Capture the cell that displays the provided text and extract its (x, y) central coordinate. 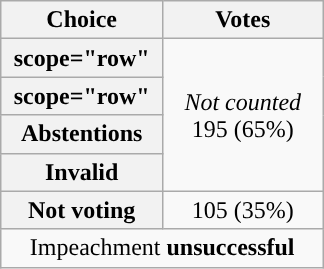
Abstentions (82, 134)
Invalid (82, 172)
Votes (242, 20)
105 (35%) (242, 210)
Not counted195 (65%) (242, 115)
Not voting (82, 210)
Choice (82, 20)
Impeachment unsuccessful (162, 248)
